Determine the (X, Y) coordinate at the center of the cell enclosing the given text.  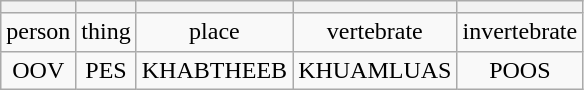
POOS (520, 70)
place (214, 32)
invertebrate (520, 32)
vertebrate (375, 32)
OOV (38, 70)
KHUAMLUAS (375, 70)
PES (106, 70)
thing (106, 32)
KHABTHEEB (214, 70)
person (38, 32)
